Scan for the cell matching the given text and deliver its (X, Y) coordinate at center. 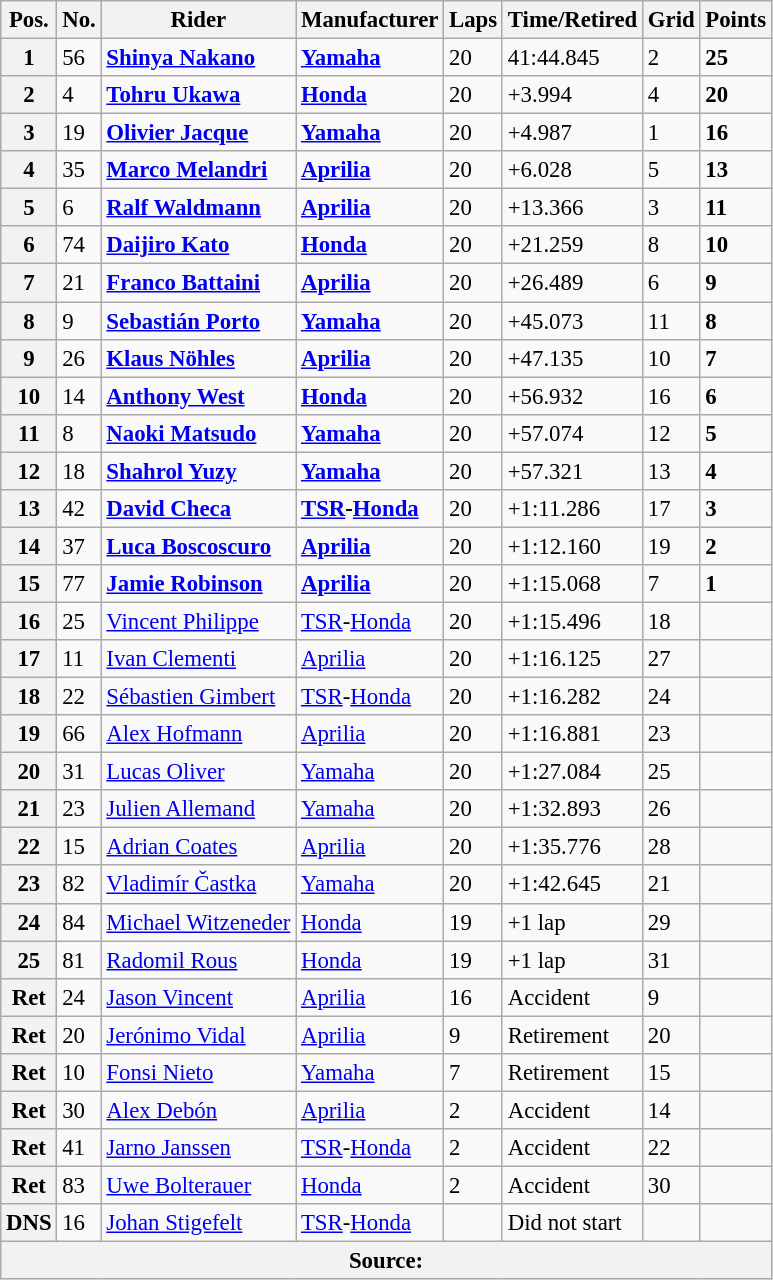
41 (79, 1148)
+56.932 (572, 396)
Michael Witzeneder (198, 922)
74 (79, 245)
Fonsi Nieto (198, 1073)
+1:16.881 (572, 734)
27 (672, 659)
Sébastien Gimbert (198, 697)
+3.994 (572, 95)
Source: (386, 1261)
+57.321 (572, 471)
+1:27.084 (572, 772)
66 (79, 734)
Alex Hofmann (198, 734)
Tohru Ukawa (198, 95)
81 (79, 960)
Shinya Nakano (198, 58)
Franco Battaini (198, 283)
Jarno Janssen (198, 1148)
Shahrol Yuzy (198, 471)
Ralf Waldmann (198, 208)
Sebastián Porto (198, 321)
DNS (29, 1223)
Daijiro Kato (198, 245)
+6.028 (572, 170)
Time/Retired (572, 20)
83 (79, 1185)
+1:16.282 (572, 697)
28 (672, 847)
+1:11.286 (572, 509)
+1:35.776 (572, 847)
Alex Debón (198, 1110)
Manufacturer (370, 20)
Jerónimo Vidal (198, 1035)
+26.489 (572, 283)
Vladimír Častka (198, 885)
35 (79, 170)
Ivan Clementi (198, 659)
Anthony West (198, 396)
Did not start (572, 1223)
Jason Vincent (198, 997)
Johan Stigefelt (198, 1223)
29 (672, 922)
David Checa (198, 509)
+1:15.068 (572, 584)
Klaus Nöhles (198, 358)
Vincent Philippe (198, 621)
+1:12.160 (572, 546)
+45.073 (572, 321)
77 (79, 584)
+57.074 (572, 433)
Naoki Matsudo (198, 433)
+4.987 (572, 133)
Grid (672, 20)
84 (79, 922)
Jamie Robinson (198, 584)
+1:16.125 (572, 659)
+21.259 (572, 245)
37 (79, 546)
Radomil Rous (198, 960)
No. (79, 20)
Adrian Coates (198, 847)
+47.135 (572, 358)
56 (79, 58)
82 (79, 885)
+1:42.645 (572, 885)
Olivier Jacque (198, 133)
42 (79, 509)
+1:32.893 (572, 809)
Points (736, 20)
Rider (198, 20)
Luca Boscoscuro (198, 546)
+1:15.496 (572, 621)
+13.366 (572, 208)
Marco Melandri (198, 170)
41:44.845 (572, 58)
Lucas Oliver (198, 772)
Uwe Bolterauer (198, 1185)
Julien Allemand (198, 809)
Pos. (29, 20)
Laps (474, 20)
